Identify which cell holds the provided text, then report its [x, y] central coordinate. 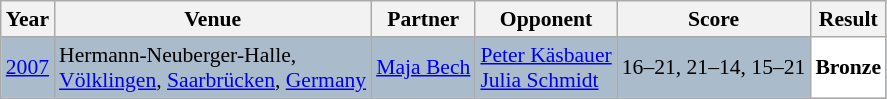
Bronze [848, 68]
Score [714, 19]
Opponent [546, 19]
16–21, 21–14, 15–21 [714, 68]
Year [28, 19]
Partner [423, 19]
2007 [28, 68]
Venue [212, 19]
Hermann-Neuberger-Halle,Völklingen, Saarbrücken, Germany [212, 68]
Maja Bech [423, 68]
Result [848, 19]
Peter Käsbauer Julia Schmidt [546, 68]
